Determine the [x, y] coordinate at the center of the cell enclosing the given text.  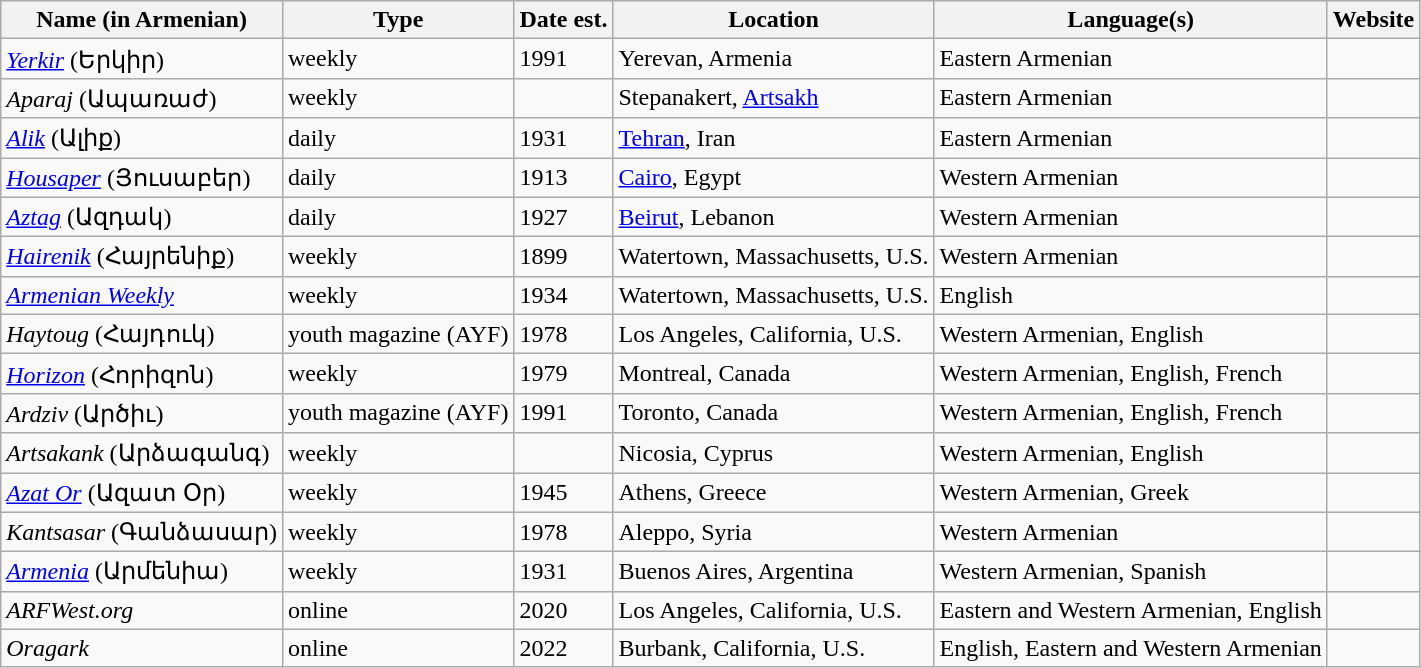
Haytoug (Հայդուկ) [142, 334]
Athens, Greece [774, 492]
Azat Or (Ազատ Օր) [142, 492]
2020 [564, 610]
1945 [564, 492]
Montreal, Canada [774, 374]
Nicosia, Cyprus [774, 453]
Buenos Aires, Argentina [774, 572]
1934 [564, 295]
Location [774, 20]
Burbank, California, U.S. [774, 648]
1913 [564, 178]
Language(s) [1130, 20]
Beirut, Lebanon [774, 217]
Hairenik (Հայրենիք) [142, 257]
Aleppo, Syria [774, 532]
English [1130, 295]
1979 [564, 374]
Ardziv (Արծիւ) [142, 413]
1927 [564, 217]
1899 [564, 257]
Type [398, 20]
Aztag (Ազդակ) [142, 217]
Name (in Armenian) [142, 20]
Alik (Ալիք) [142, 138]
Armenian Weekly [142, 295]
Housaper (Յուսաբեր) [142, 178]
Eastern and Western Armenian, English [1130, 610]
Stepanakert, Artsakh [774, 98]
English, Eastern and Western Armenian [1130, 648]
Aparaj (Ապառաժ) [142, 98]
Western Armenian, Greek [1130, 492]
Cairo, Egypt [774, 178]
Oragark [142, 648]
2022 [564, 648]
Western Armenian, Spanish [1130, 572]
Yerkir (Երկիր) [142, 59]
Artsakank (Արձագանգ) [142, 453]
ARFWest.org [142, 610]
Toronto, Canada [774, 413]
Date est. [564, 20]
Website [1373, 20]
Armenia (Արմենիա) [142, 572]
Tehran, Iran [774, 138]
Horizon (Հորիզոն) [142, 374]
Yerevan, Armenia [774, 59]
Kantsasar (Գանձասար) [142, 532]
